For the text-containing cell, return its midpoint in (x, y) coordinate format. 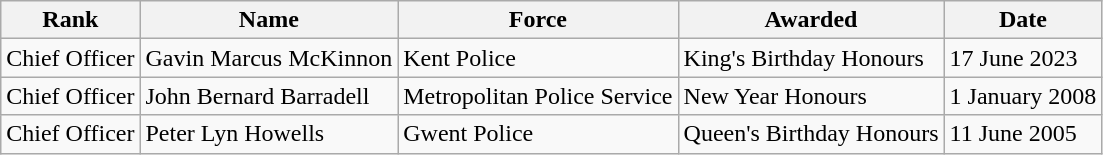
King's Birthday Honours (811, 58)
Force (538, 20)
11 June 2005 (1023, 134)
Metropolitan Police Service (538, 96)
Rank (70, 20)
Awarded (811, 20)
Kent Police (538, 58)
Peter Lyn Howells (269, 134)
Gwent Police (538, 134)
17 June 2023 (1023, 58)
Gavin Marcus McKinnon (269, 58)
Queen's Birthday Honours (811, 134)
Name (269, 20)
1 January 2008 (1023, 96)
Date (1023, 20)
John Bernard Barradell (269, 96)
New Year Honours (811, 96)
